Return (x, y) of the center of cell containing provided text 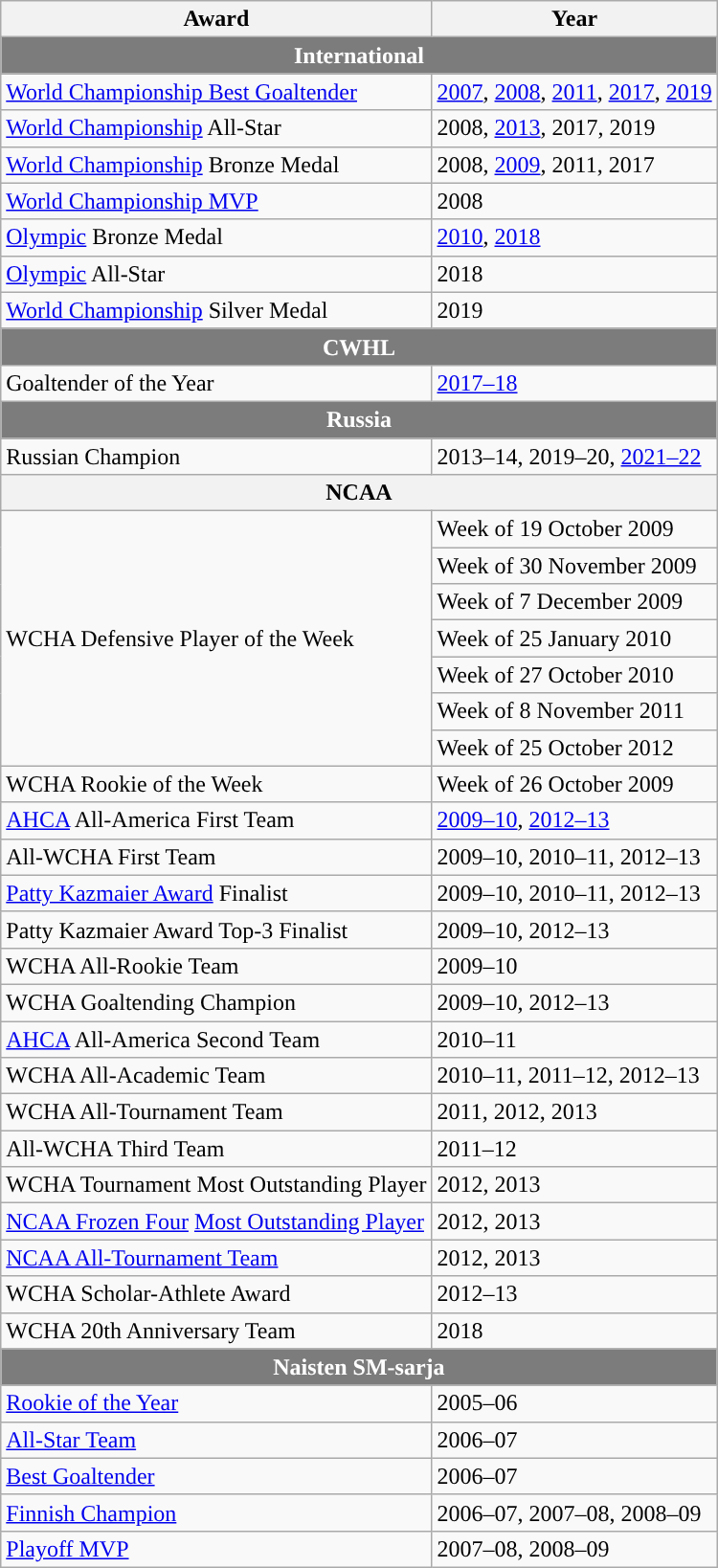
Week of 8 November 2011 (574, 711)
Week of 26 October 2009 (574, 784)
Olympic Bronze Medal (216, 237)
International (359, 56)
Week of 19 October 2009 (574, 529)
Naisten SM-sarja (359, 1367)
Finnish Champion (216, 1512)
Russia (359, 419)
2007–08, 2008–09 (574, 1549)
Week of 25 January 2010 (574, 638)
Week of 27 October 2010 (574, 675)
WCHA Scholar-Athlete Award (216, 1294)
World Championship Silver Medal (216, 310)
Russian Champion (216, 457)
World Championship All-Star (216, 128)
2012–13 (574, 1294)
NCAA (359, 493)
Best Goaltender (216, 1476)
2009–10 (574, 966)
World Championship Bronze Medal (216, 165)
2010–11 (574, 1039)
Week of 7 December 2009 (574, 602)
World Championship Best Goaltender (216, 92)
WCHA Tournament Most Outstanding Player (216, 1185)
Playoff MVP (216, 1549)
2019 (574, 310)
NCAA All-Tournament Team (216, 1258)
WCHA Goaltending Champion (216, 1002)
All-Star Team (216, 1440)
Rookie of the Year (216, 1403)
2007, 2008, 2011, 2017, 2019 (574, 92)
WCHA Rookie of the Week (216, 784)
AHCA All-America First Team (216, 820)
All-WCHA First Team (216, 857)
World Championship MVP (216, 201)
2008 (574, 201)
Year (574, 19)
WCHA All-Tournament Team (216, 1112)
WCHA All-Rookie Team (216, 966)
2011, 2012, 2013 (574, 1112)
CWHL (359, 347)
2010–11, 2011–12, 2012–13 (574, 1076)
Olympic All-Star (216, 274)
Week of 25 October 2012 (574, 748)
Award (216, 19)
All-WCHA Third Team (216, 1149)
Week of 30 November 2009 (574, 566)
WCHA Defensive Player of the Week (216, 638)
2008, 2009, 2011, 2017 (574, 165)
AHCA All-America Second Team (216, 1039)
NCAA Frozen Four Most Outstanding Player (216, 1221)
2008, 2013, 2017, 2019 (574, 128)
2010, 2018 (574, 237)
2006–07, 2007–08, 2008–09 (574, 1512)
2005–06 (574, 1403)
Patty Kazmaier Award Top-3 Finalist (216, 930)
2017–18 (574, 383)
WCHA 20th Anniversary Team (216, 1331)
2013–14, 2019–20, 2021–22 (574, 457)
WCHA All-Academic Team (216, 1076)
Goaltender of the Year (216, 383)
2011–12 (574, 1149)
Patty Kazmaier Award Finalist (216, 893)
